Search for the cell housing the specified text and yield its [x, y] center coordinate. 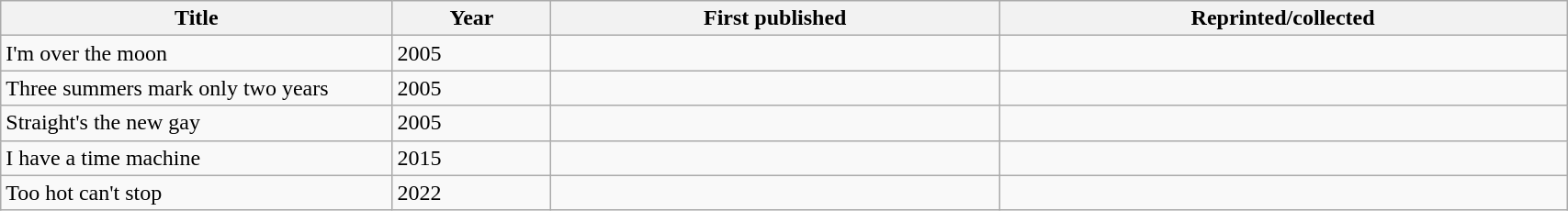
Too hot can't stop [197, 193]
Year [472, 18]
Title [197, 18]
I have a time machine [197, 158]
Reprinted/collected [1283, 18]
2022 [472, 193]
Straight's the new gay [197, 123]
Three summers mark only two years [197, 88]
First published [775, 18]
I'm over the moon [197, 53]
2015 [472, 158]
